Locate the cell with the specified text and output its (X, Y) center coordinate. 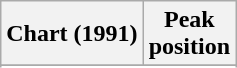
Peakposition (189, 34)
Chart (1991) (72, 34)
